Pinpoint the cell where the given text exists, returning its [X, Y] midpoint coordinate. 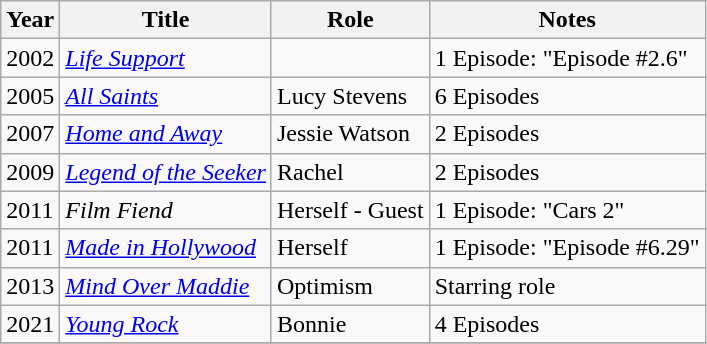
2009 [30, 172]
Lucy Stevens [350, 96]
Made in Hollywood [166, 248]
2002 [30, 58]
Life Support [166, 58]
Optimism [350, 286]
Rachel [350, 172]
Jessie Watson [350, 134]
All Saints [166, 96]
1 Episode: "Episode #2.6" [567, 58]
2013 [30, 286]
Starring role [567, 286]
Title [166, 20]
1 Episode: "Episode #6.29" [567, 248]
1 Episode: "Cars 2" [567, 210]
Mind Over Maddie [166, 286]
Film Fiend [166, 210]
Bonnie [350, 324]
Herself - Guest [350, 210]
Herself [350, 248]
4 Episodes [567, 324]
Legend of the Seeker [166, 172]
Home and Away [166, 134]
Year [30, 20]
Role [350, 20]
Young Rock [166, 324]
2007 [30, 134]
2005 [30, 96]
Notes [567, 20]
6 Episodes [567, 96]
2021 [30, 324]
